Return the [X, Y] coordinate for the center point of the cell that contains the specified text.  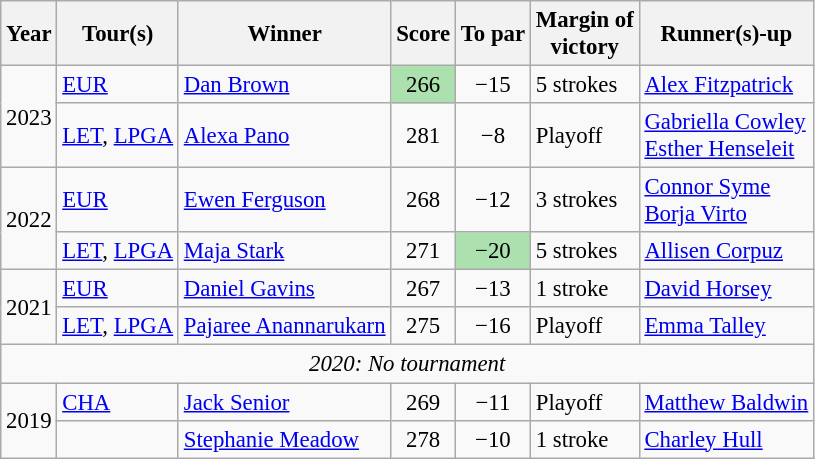
269 [424, 402]
275 [424, 327]
−13 [492, 289]
−8 [492, 136]
Score [424, 34]
Charley Hull [726, 439]
Emma Talley [726, 327]
Allisen Corpuz [726, 251]
Jack Senior [284, 402]
2019 [29, 420]
Alexa Pano [284, 136]
Pajaree Anannarukarn [284, 327]
3 strokes [584, 200]
−15 [492, 85]
David Horsey [726, 289]
Dan Brown [284, 85]
−20 [492, 251]
Gabriella Cowley Esther Henseleit [726, 136]
−16 [492, 327]
266 [424, 85]
Tour(s) [118, 34]
Connor Syme Borja Virto [726, 200]
Winner [284, 34]
2023 [29, 117]
Maja Stark [284, 251]
Daniel Gavins [284, 289]
281 [424, 136]
267 [424, 289]
Ewen Ferguson [284, 200]
271 [424, 251]
Stephanie Meadow [284, 439]
2021 [29, 308]
CHA [118, 402]
−10 [492, 439]
Runner(s)-up [726, 34]
Year [29, 34]
−12 [492, 200]
2020: No tournament [408, 364]
To par [492, 34]
Alex Fitzpatrick [726, 85]
Matthew Baldwin [726, 402]
−11 [492, 402]
Margin ofvictory [584, 34]
278 [424, 439]
2022 [29, 219]
268 [424, 200]
